Detect which cell encompasses the target text, then output its [x, y] center coordinate. 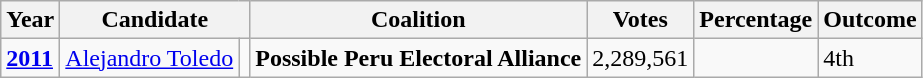
2,289,561 [640, 58]
Percentage [756, 20]
Year [30, 20]
Coalition [418, 20]
4th [870, 58]
2011 [30, 58]
Candidate [155, 20]
Votes [640, 20]
Possible Peru Electoral Alliance [418, 58]
Alejandro Toledo [150, 58]
Outcome [870, 20]
